Determine the (x, y) coordinate at the center of the cell enclosing the given text.  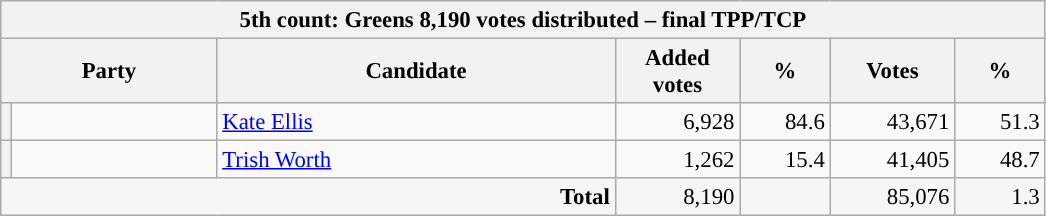
85,076 (892, 197)
84.6 (785, 122)
15.4 (785, 160)
Trish Worth (416, 160)
Party (109, 72)
6,928 (678, 122)
1,262 (678, 160)
51.3 (1000, 122)
Kate Ellis (416, 122)
41,405 (892, 160)
Added votes (678, 72)
5th count: Greens 8,190 votes distributed – final TPP/TCP (523, 20)
43,671 (892, 122)
8,190 (678, 197)
Candidate (416, 72)
1.3 (1000, 197)
Total (308, 197)
48.7 (1000, 160)
Votes (892, 72)
